Detect which cell encompasses the target text, then output its [X, Y] center coordinate. 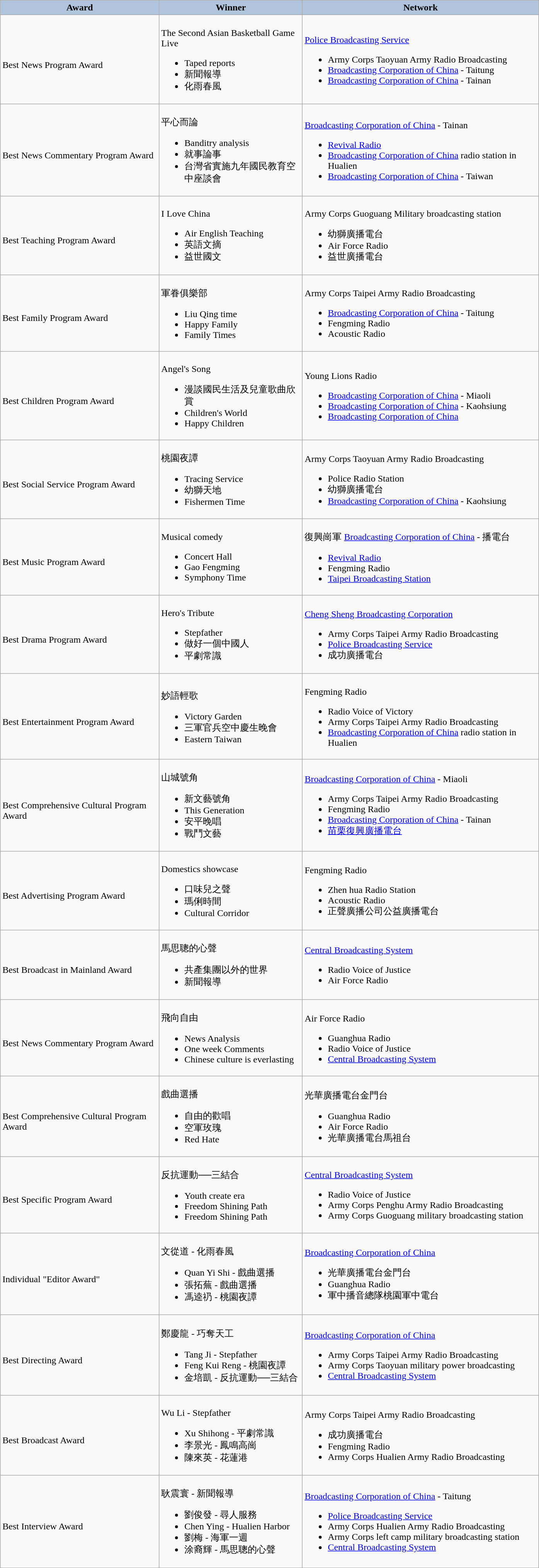
Fengming RadioRadio Voice of VictoryArmy Corps Taipei Army Radio BroadcastingBroadcasting Corporation of China radio station in Hualien [420, 716]
Winner [231, 8]
Best Broadcast Award [80, 1435]
Best Children Program Award [80, 396]
光華廣播電台金門台Guanghua RadioAir Force Radio光華廣播電台馬祖台 [420, 1117]
Best Specific Program Award [80, 1195]
Award [80, 8]
Army Corps Taipei Army Radio Broadcasting成功廣播電台Fengming RadioArmy Corps Hualien Army Radio Broadcasting [420, 1435]
Best Drama Program Award [80, 634]
Broadcasting Corporation of ChinaArmy Corps Taipei Army Radio BroadcastingArmy Corps Taoyuan military power broadcastingCentral Broadcasting System [420, 1355]
戲曲選播自由的歡唱空軍玫瑰Red Hate [231, 1117]
Best Directing Award [80, 1355]
Best Advertising Program Award [80, 891]
Angel's Song漫談國民生活及兒童歌曲欣賞Children's WorldHappy Children [231, 396]
I Love ChinaAir English Teaching英語文摘益世國文 [231, 236]
平心而論Banditry analysis就事論事台灣省實施九年國民教育空中座談會 [231, 150]
Best Broadcast in Mainland Award [80, 965]
Army Corps Taoyuan Army Radio BroadcastingPolice Radio Station幼獅廣播電台Broadcasting Corporation of China - Kaohsiung [420, 480]
Army Corps Taipei Army Radio BroadcastingBroadcasting Corporation of China - TaitungFengming RadioAcoustic Radio [420, 313]
Best Teaching Program Award [80, 236]
復興崗軍 Broadcasting Corporation of China - 播電台Revival RadioFengming RadioTaipei Broadcasting Station [420, 557]
軍眷俱樂部Liu Qing timeHappy FamilyFamily Times [231, 313]
Best Music Program Award [80, 557]
Army Corps Guoguang Military broadcasting station幼獅廣播電台Air Force Radio益世廣播電台 [420, 236]
Network [420, 8]
反抗運動──三結合Youth create eraFreedom Shining PathFreedom Shining Path [231, 1195]
Domestics showcase口味兒之聲瑪俐時間Cultural Corridor [231, 891]
馬思聰的心聲共產集團以外的世界新聞報導 [231, 965]
Individual "Editor Award" [80, 1274]
Best Entertainment Program Award [80, 716]
Best News Program Award [80, 59]
山城號角新文藝號角This Generation安平晚唱戰鬥文藝 [231, 805]
Best Family Program Award [80, 313]
Young Lions RadioBroadcasting Corporation of China - MiaoliBroadcasting Corporation of China - KaohsiungBroadcasting Corporation of China [420, 396]
Best Interview Award [80, 1522]
The Second Asian Basketball Game LiveTaped reports新聞報導化雨春風 [231, 59]
Wu Li - StepfatherXu Shihong - 平劇常識李景光 - 鳳鳴高崗陳來英 - 花蓮港 [231, 1435]
飛向自由News AnalysisOne week CommentsChinese culture is everlasting [231, 1038]
Central Broadcasting SystemRadio Voice of JusticeAir Force Radio [420, 965]
耿震寰 - 新聞報導劉俊發 - 尋人服務Chen Ying - Hualien Harbor劉梅 - 海軍一週涂裔輝 - 馬思聰的心聲 [231, 1522]
文從道 - 化雨春風Quan Yi Shi - 戲曲選播張拓蕪 - 戲曲選播馮逵礽 - 桃園夜譚 [231, 1274]
Hero's TributeStepfather做好一個中國人平劇常識 [231, 634]
Fengming RadioZhen hua Radio StationAcoustic Radio正聲廣播公司公益廣播電台 [420, 891]
妙語輕歌Victory Garden三軍官兵空中慶生晚會Eastern Taiwan [231, 716]
Cheng Sheng Broadcasting CorporationArmy Corps Taipei Army Radio BroadcastingPolice Broadcasting Service成功廣播電台 [420, 634]
桃園夜譚Tracing Service幼獅天地Fishermen Time [231, 480]
Best Social Service Program Award [80, 480]
Air Force RadioGuanghua RadioRadio Voice of JusticeCentral Broadcasting System [420, 1038]
鄭慶龍 - 巧奪天工Tang Ji - StepfatherFeng Kui Reng - 桃園夜譚金培凱 - 反抗運動──三結合 [231, 1355]
Musical comedyConcert HallGao FengmingSymphony Time [231, 557]
Central Broadcasting SystemRadio Voice of JusticeArmy Corps Penghu Army Radio BroadcastingArmy Corps Guoguang military broadcasting station [420, 1195]
Broadcasting Corporation of China - MiaoliArmy Corps Taipei Army Radio BroadcastingFengming RadioBroadcasting Corporation of China - Tainan苗栗復興廣播電台 [420, 805]
Broadcasting Corporation of China光華廣播電台金門台Guanghua Radio軍中播音總隊桃園軍中電台 [420, 1274]
